Locate the cell with the specified text and output its [X, Y] center coordinate. 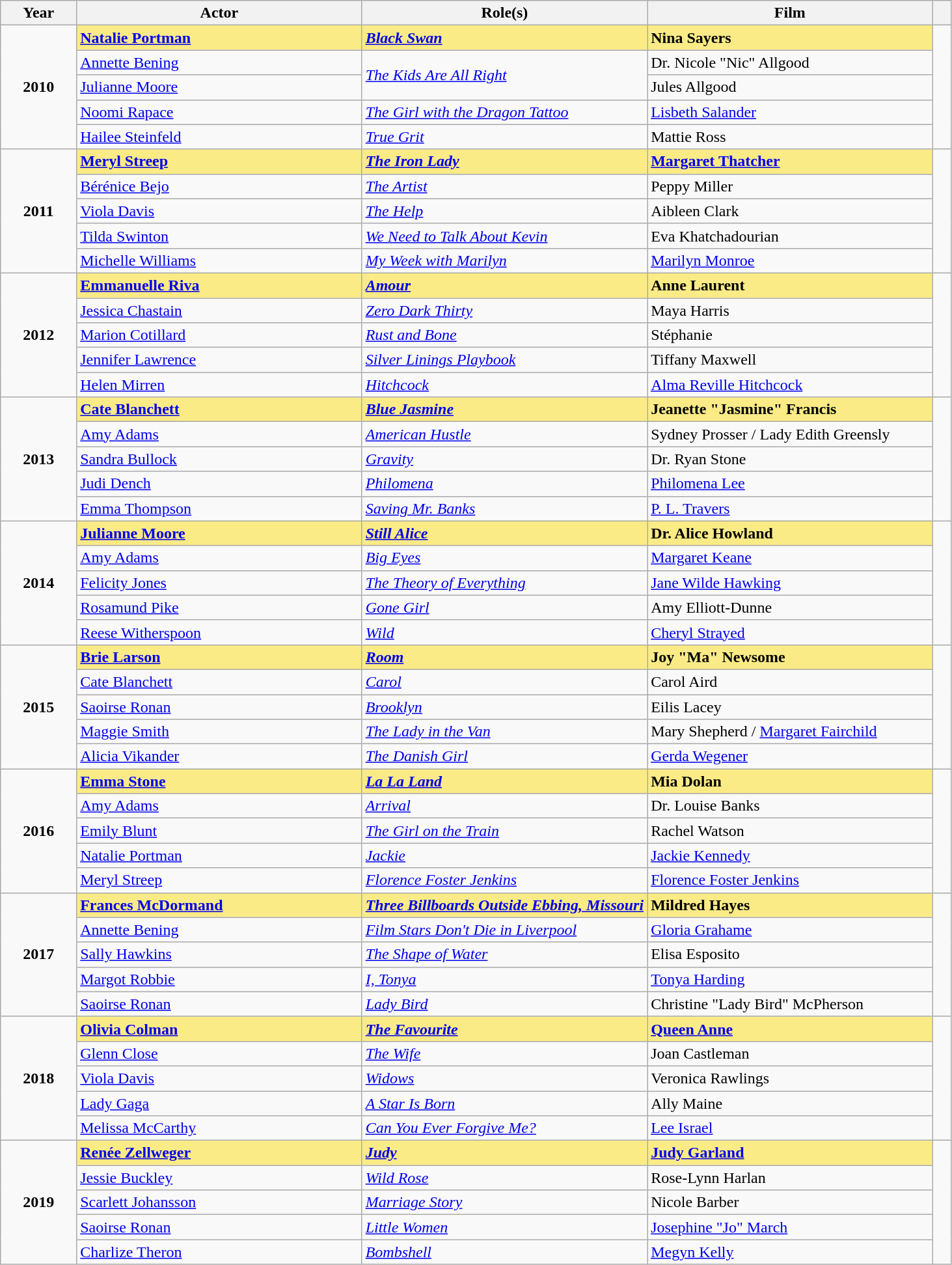
Eilis Lacey [790, 706]
Michelle Williams [219, 260]
Zero Dark Thirty [504, 311]
Rust and Bone [504, 335]
Big Eyes [504, 558]
Lady Gaga [219, 1104]
Nina Sayers [790, 38]
Nicole Barber [790, 1202]
The Favourite [504, 1029]
Role(s) [504, 13]
La La Land [504, 781]
Dr. Nicole "Nic" Allgood [790, 63]
Tonya Harding [790, 979]
2015 [39, 706]
Alma Reville Hitchcock [790, 385]
2019 [39, 1202]
The Kids Are All Right [504, 75]
Lee Israel [790, 1128]
Hailee Steinfeld [219, 137]
Rose-Lynn Harlan [790, 1178]
Melissa McCarthy [219, 1128]
Olivia Colman [219, 1029]
Arrival [504, 806]
Emma Stone [219, 781]
Philomena Lee [790, 484]
Sally Hawkins [219, 954]
Jane Wilde Hawking [790, 583]
Wild Rose [504, 1178]
Emma Thompson [219, 508]
Dr. Alice Howland [790, 533]
2014 [39, 583]
Jeanette "Jasmine" Francis [790, 410]
Can You Ever Forgive Me? [504, 1128]
Renée Zellweger [219, 1153]
Emily Blunt [219, 831]
Philomena [504, 484]
Joy "Ma" Newsome [790, 657]
Three Billboards Outside Ebbing, Missouri [504, 905]
Jackie Kennedy [790, 855]
Tilda Swinton [219, 236]
Silver Linings Playbook [504, 360]
2011 [39, 211]
The Help [504, 211]
My Week with Marilyn [504, 260]
Lady Bird [504, 1004]
Mia Dolan [790, 781]
Frances McDormand [219, 905]
The Lady in the Van [504, 732]
Cheryl Strayed [790, 632]
Black Swan [504, 38]
The Artist [504, 186]
Mary Shepherd / Margaret Fairchild [790, 732]
P. L. Travers [790, 508]
Reese Witherspoon [219, 632]
The Girl with the Dragon Tattoo [504, 112]
Maya Harris [790, 311]
Brie Larson [219, 657]
Lisbeth Salander [790, 112]
Tiffany Maxwell [790, 360]
Scarlett Johansson [219, 1202]
Judy Garland [790, 1153]
Helen Mirren [219, 385]
Jackie [504, 855]
Bérénice Bejo [219, 186]
The Girl on the Train [504, 831]
Noomi Rapace [219, 112]
2013 [39, 459]
Emmanuelle Riva [219, 285]
The Iron Lady [504, 161]
Alicia Vikander [219, 757]
Gloria Grahame [790, 930]
Mildred Hayes [790, 905]
Margaret Thatcher [790, 161]
The Danish Girl [504, 757]
2016 [39, 831]
Felicity Jones [219, 583]
Judy [504, 1153]
Ally Maine [790, 1104]
2017 [39, 954]
Little Women [504, 1227]
Marriage Story [504, 1202]
Film [790, 13]
The Theory of Everything [504, 583]
Gravity [504, 459]
Queen Anne [790, 1029]
We Need to Talk About Kevin [504, 236]
Hitchcock [504, 385]
Blue Jasmine [504, 410]
2012 [39, 335]
Megyn Kelly [790, 1252]
Judi Dench [219, 484]
Joan Castleman [790, 1053]
Christine "Lady Bird" McPherson [790, 1004]
Carol Aird [790, 682]
Eva Khatchadourian [790, 236]
Stéphanie [790, 335]
Anne Laurent [790, 285]
I, Tonya [504, 979]
Charlize Theron [219, 1252]
Marion Cotillard [219, 335]
Film Stars Don't Die in Liverpool [504, 930]
Rosamund Pike [219, 607]
Jessica Chastain [219, 311]
Carol [504, 682]
Sandra Bullock [219, 459]
Jules Allgood [790, 87]
Mattie Ross [790, 137]
Josephine "Jo" March [790, 1227]
2018 [39, 1078]
Year [39, 13]
A Star Is Born [504, 1104]
Marilyn Monroe [790, 260]
Gone Girl [504, 607]
Rachel Watson [790, 831]
Widows [504, 1078]
Aibleen Clark [790, 211]
Actor [219, 13]
Bombshell [504, 1252]
Glenn Close [219, 1053]
Margaret Keane [790, 558]
True Grit [504, 137]
The Shape of Water [504, 954]
Room [504, 657]
Maggie Smith [219, 732]
Amour [504, 285]
Elisa Esposito [790, 954]
Dr. Ryan Stone [790, 459]
Wild [504, 632]
Brooklyn [504, 706]
Dr. Louise Banks [790, 806]
Margot Robbie [219, 979]
Amy Elliott-Dunne [790, 607]
Gerda Wegener [790, 757]
Sydney Prosser / Lady Edith Greensly [790, 434]
American Hustle [504, 434]
Jennifer Lawrence [219, 360]
2010 [39, 87]
The Wife [504, 1053]
Saving Mr. Banks [504, 508]
Jessie Buckley [219, 1178]
Veronica Rawlings [790, 1078]
Still Alice [504, 533]
Peppy Miller [790, 186]
